Provide the (x, y) coordinate of the cell's center where the given text is located.  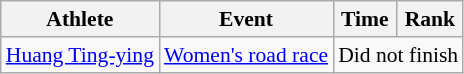
Event (246, 19)
Did not finish (398, 55)
Women's road race (246, 55)
Rank (430, 19)
Athlete (80, 19)
Huang Ting-ying (80, 55)
Time (364, 19)
